Find where the given text appears and provide that cell's center as [x, y] coordinate. 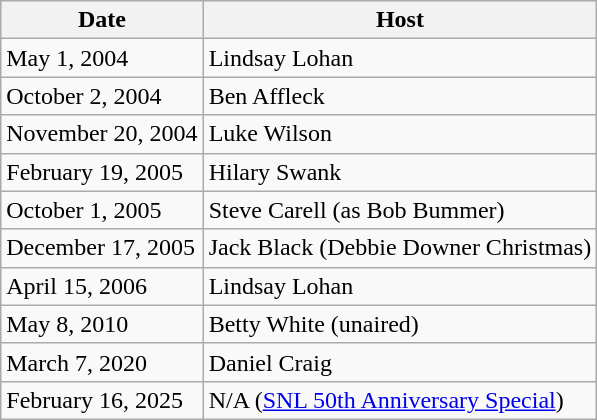
April 15, 2006 [102, 286]
N/A (SNL 50th Anniversary Special) [400, 400]
November 20, 2004 [102, 134]
Steve Carell (as Bob Bummer) [400, 210]
May 1, 2004 [102, 58]
October 2, 2004 [102, 96]
Luke Wilson [400, 134]
Hilary Swank [400, 172]
March 7, 2020 [102, 362]
February 19, 2005 [102, 172]
May 8, 2010 [102, 324]
Jack Black (Debbie Downer Christmas) [400, 248]
December 17, 2005 [102, 248]
October 1, 2005 [102, 210]
February 16, 2025 [102, 400]
Date [102, 20]
Ben Affleck [400, 96]
Host [400, 20]
Betty White (unaired) [400, 324]
Daniel Craig [400, 362]
